Search for the cell housing the specified text and yield its [x, y] center coordinate. 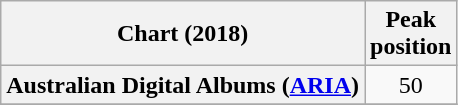
Chart (2018) [183, 34]
Peak position [411, 34]
Australian Digital Albums (ARIA) [183, 85]
50 [411, 85]
